Capture the cell that displays the provided text and extract its (x, y) central coordinate. 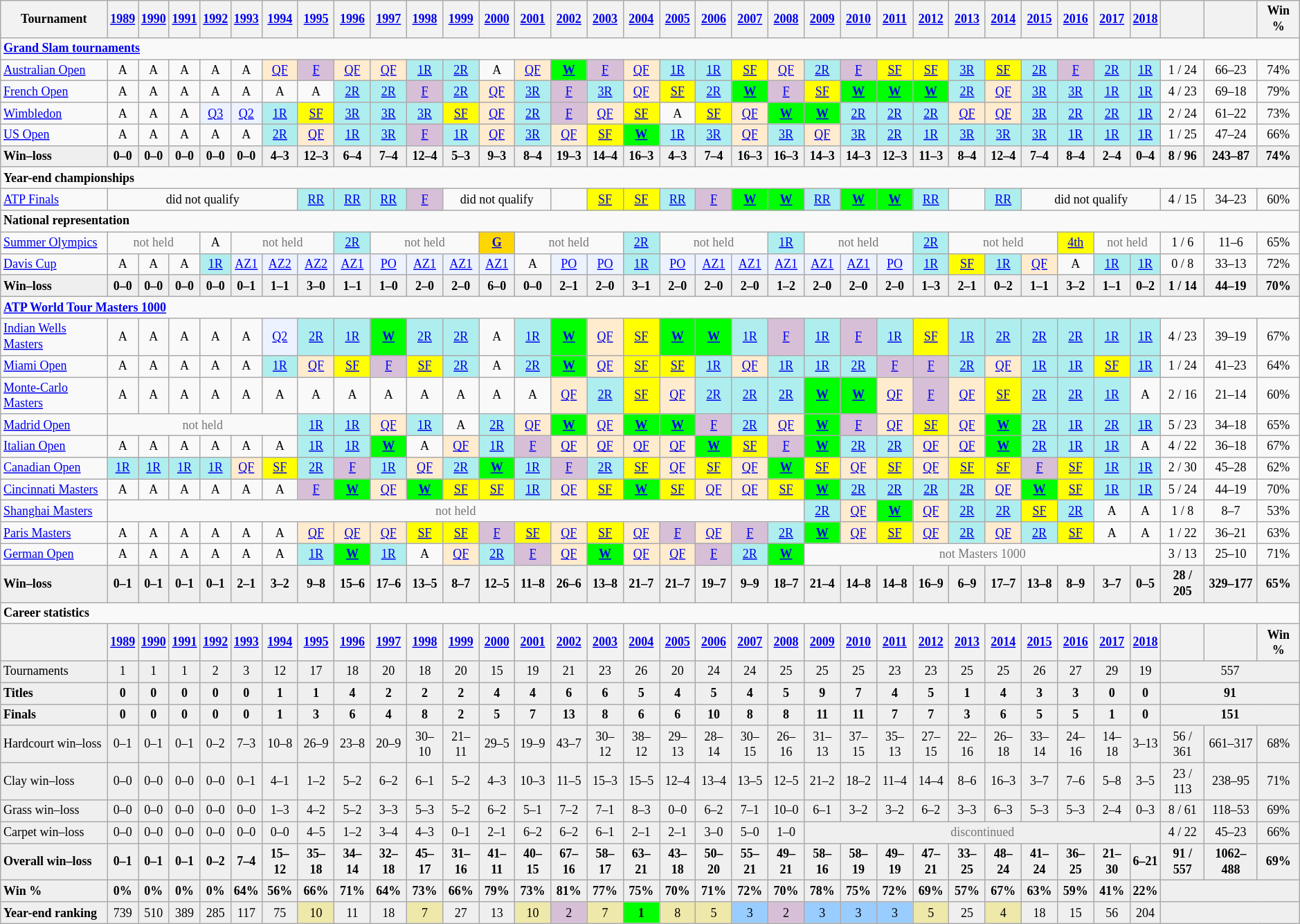
43–7 (569, 744)
30–10 (424, 744)
151 (1230, 714)
61–22 (1231, 114)
243–87 (1231, 156)
Italian Open (54, 446)
20–9 (388, 744)
Carpet win–loss (54, 832)
28 / 205 (1182, 583)
26–6 (569, 583)
49–19 (894, 862)
21–2 (822, 781)
285 (216, 912)
33–14 (1039, 744)
26–18 (1003, 744)
510 (154, 912)
17 (316, 671)
Q3 (216, 114)
739 (123, 912)
21–14 (1231, 395)
29–13 (678, 744)
2 / 24 (1182, 114)
11–8 (532, 583)
18–2 (858, 781)
Titles (54, 694)
0 / 8 (1182, 264)
French Open (54, 91)
30–15 (750, 744)
3–1 (641, 285)
117 (246, 912)
4 / 15 (1182, 199)
41% (1112, 891)
557 (1230, 671)
3–13 (1145, 744)
5–1 (532, 811)
9–8 (316, 583)
1 / 14 (1182, 285)
67–16 (569, 862)
Finals (54, 714)
238–95 (1231, 781)
31–16 (461, 862)
30–12 (605, 744)
25–10 (1231, 554)
1062–488 (1231, 862)
Tournament (54, 19)
75 (280, 912)
Hardcourt win–loss (54, 744)
36–18 (1231, 446)
69–18 (1231, 91)
118–53 (1231, 811)
0–4 (1145, 156)
4–1 (280, 781)
Overall win–loss (54, 862)
26–9 (316, 744)
45–17 (424, 862)
6–3 (1003, 811)
2 / 30 (1182, 468)
27–15 (931, 744)
Indian Wells Masters (54, 337)
not Masters 1000 (983, 554)
Grass win–loss (54, 811)
48–24 (1003, 862)
33–25 (967, 862)
19–7 (714, 583)
2 / 16 (1182, 395)
329–177 (1231, 583)
Shanghai Masters (54, 511)
G (497, 242)
56% (280, 891)
10–3 (532, 781)
8–9 (1076, 583)
41–23 (1231, 365)
1 / 8 (1182, 511)
77% (605, 891)
19–3 (569, 156)
39–19 (1231, 337)
22–16 (967, 744)
63–21 (641, 862)
ATP Finals (54, 199)
35–13 (894, 744)
68% (1278, 744)
35–18 (316, 862)
8 / 61 (1182, 811)
6–0 (497, 285)
31–13 (822, 744)
9–3 (497, 156)
661–317 (1231, 744)
6–21 (1145, 862)
21 (569, 671)
Paris Masters (54, 533)
4–2 (316, 811)
40–15 (532, 862)
1 / 22 (1182, 533)
43–18 (678, 862)
Year-end ranking (54, 912)
34–18 (1231, 425)
33–13 (1231, 264)
Summer Olympics (54, 242)
US Open (54, 134)
47–21 (931, 862)
53% (1278, 511)
22% (1145, 891)
11–4 (894, 781)
Davis Cup (54, 264)
21–11 (461, 744)
47–24 (1231, 134)
Cincinnati Masters (54, 490)
discontinued (983, 832)
1 / 6 (1182, 242)
6–9 (967, 583)
17–6 (388, 583)
59% (1076, 891)
5–8 (1112, 781)
36–25 (1076, 862)
15–5 (641, 781)
50–20 (714, 862)
5–0 (750, 832)
3 / 13 (1182, 554)
389 (184, 912)
Australian Open (54, 71)
66–23 (1231, 71)
15–6 (352, 583)
11–3 (931, 156)
29 (1112, 671)
13–4 (714, 781)
Madrid Open (54, 425)
7–2 (569, 811)
9–9 (750, 583)
29–5 (497, 744)
34–14 (352, 862)
36–21 (1231, 533)
3–5 (1145, 781)
58–17 (605, 862)
7–3 (246, 744)
24–16 (1076, 744)
45–23 (1231, 832)
4–5 (316, 832)
National representation (650, 221)
56 / 361 (1182, 744)
Grand Slam tournaments (650, 48)
62% (1278, 468)
1 / 25 (1182, 134)
19–9 (532, 744)
23–8 (352, 744)
Tournaments (54, 671)
5 / 23 (1182, 425)
Career statistics (650, 613)
Monte-Carlo Masters (54, 395)
55–21 (750, 862)
16–9 (931, 583)
81% (569, 891)
4th (1076, 242)
21–4 (822, 583)
German Open (54, 554)
Wimbledon (54, 114)
Canadian Open (54, 468)
15–3 (605, 781)
56 (1112, 912)
ATP World Tour Masters 1000 (650, 307)
58–19 (858, 862)
58–16 (822, 862)
15–12 (280, 862)
57% (967, 891)
91 / 557 (1182, 862)
17–7 (1003, 583)
0–3 (1145, 811)
8–6 (967, 781)
8–3 (641, 811)
91 (1230, 694)
8 / 96 (1182, 156)
3–4 (388, 832)
49–21 (786, 862)
7–6 (1076, 781)
34–23 (1231, 199)
14–18 (1112, 744)
21–30 (1112, 862)
26–16 (786, 744)
28–14 (714, 744)
9 (822, 694)
Year-end championships (650, 177)
204 (1145, 912)
78% (822, 891)
10–8 (280, 744)
38–12 (641, 744)
32–18 (388, 862)
12 (280, 671)
37–15 (858, 744)
18–7 (786, 583)
41–11 (497, 862)
11–6 (1231, 242)
0–5 (1145, 583)
Clay win–loss (54, 781)
6–4 (352, 156)
45–28 (1231, 468)
41–24 (1039, 862)
10–0 (786, 811)
5 / 24 (1182, 490)
Miami Open (54, 365)
11–5 (569, 781)
23 / 113 (1182, 781)
